Provide the (X, Y) coordinate of the cell's center where the given text is located.  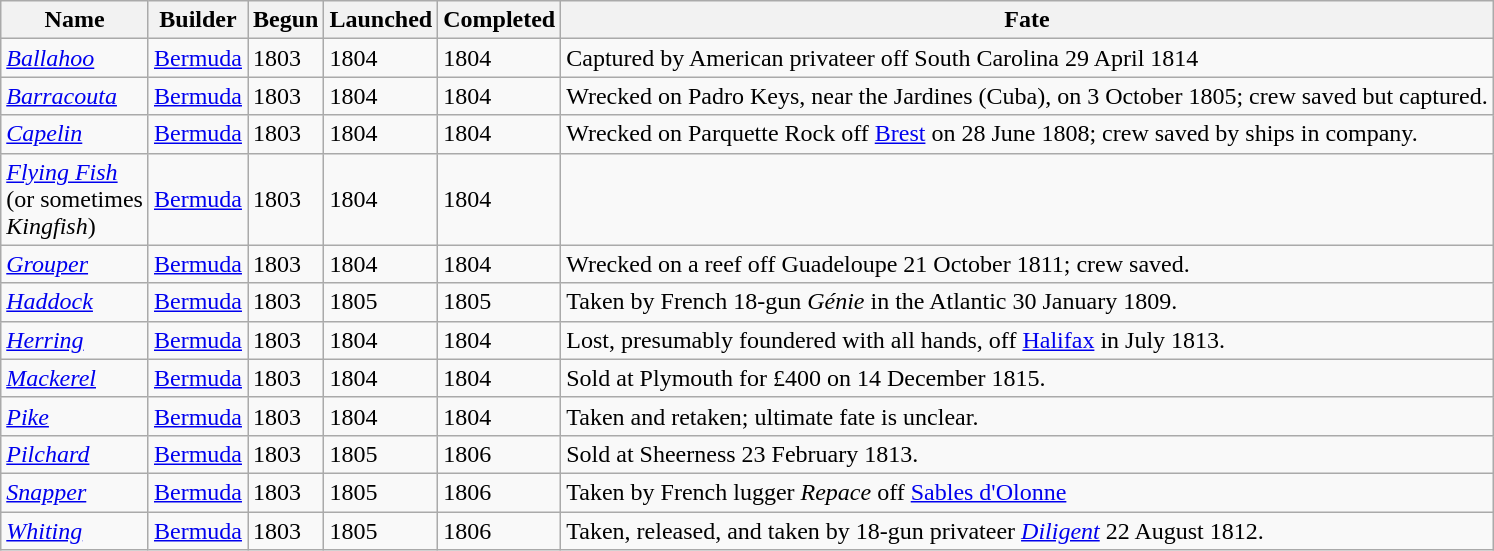
Name (75, 20)
Grouper (75, 264)
Flying Fish (or sometimesKingfish) (75, 199)
Mackerel (75, 378)
Taken by French 18-gun Génie in the Atlantic 30 January 1809. (1027, 302)
Haddock (75, 302)
Barracouta (75, 96)
Sold at Sheerness 23 February 1813. (1027, 454)
Ballahoo (75, 58)
Taken by French lugger Repace off Sables d'Olonne (1027, 492)
Taken and retaken; ultimate fate is unclear. (1027, 416)
Lost, presumably foundered with all hands, off Halifax in July 1813. (1027, 340)
Wrecked on a reef off Guadeloupe 21 October 1811; crew saved. (1027, 264)
Fate (1027, 20)
Whiting (75, 531)
Snapper (75, 492)
Captured by American privateer off South Carolina 29 April 1814 (1027, 58)
Wrecked on Parquette Rock off Brest on 28 June 1808; crew saved by ships in company. (1027, 134)
Sold at Plymouth for £400 on 14 December 1815. (1027, 378)
Completed (500, 20)
Taken, released, and taken by 18-gun privateer Diligent 22 August 1812. (1027, 531)
Herring (75, 340)
Pike (75, 416)
Launched (381, 20)
Capelin (75, 134)
Wrecked on Padro Keys, near the Jardines (Cuba), on 3 October 1805; crew saved but captured. (1027, 96)
Pilchard (75, 454)
Begun (286, 20)
Builder (198, 20)
